Output the [X, Y] coordinate of the center of the cell containing the given text.  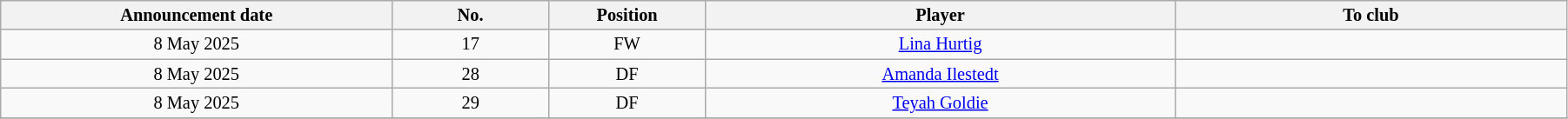
28 [471, 74]
No. [471, 15]
Position [627, 15]
Announcement date [197, 15]
To club [1371, 15]
17 [471, 44]
Lina Hurtig [941, 44]
FW [627, 44]
Amanda Ilestedt [941, 74]
29 [471, 102]
Teyah Goldie [941, 102]
Player [941, 15]
